Locate the cell with the specified text and output its [X, Y] center coordinate. 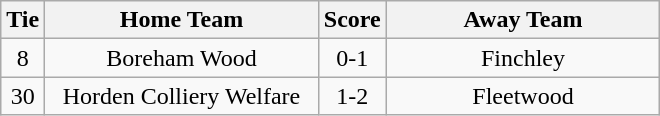
Away Team [523, 20]
Horden Colliery Welfare [182, 96]
Score [352, 20]
30 [23, 96]
Boreham Wood [182, 58]
0-1 [352, 58]
Tie [23, 20]
1-2 [352, 96]
8 [23, 58]
Fleetwood [523, 96]
Finchley [523, 58]
Home Team [182, 20]
